Find where the given text appears and provide that cell's center as (x, y) coordinate. 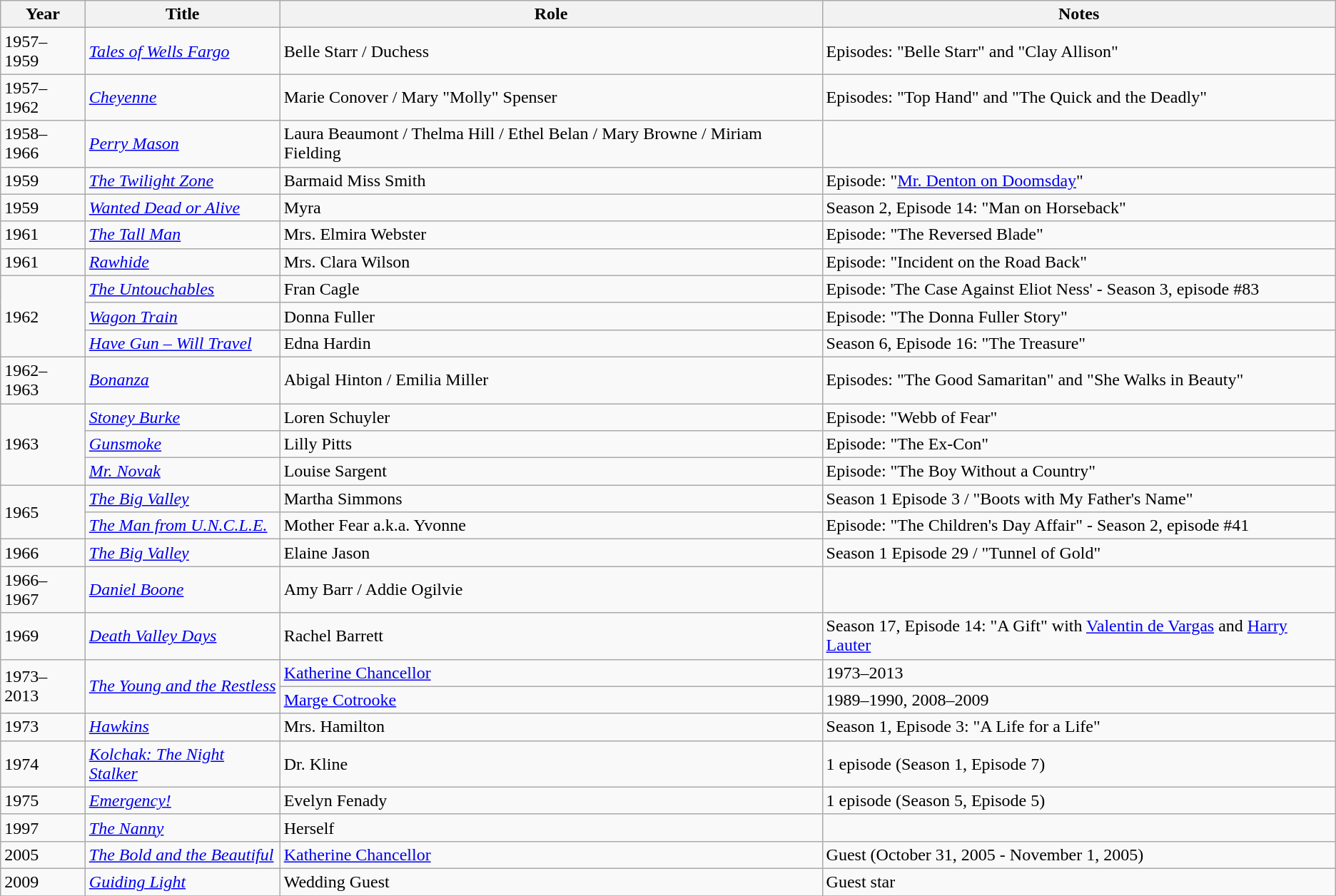
Guest (October 31, 2005 - November 1, 2005) (1079, 855)
Donna Fuller (551, 316)
Year (43, 14)
Death Valley Days (183, 636)
1997 (43, 828)
1973 (43, 727)
Guest star (1079, 882)
1989–1990, 2008–2009 (1079, 700)
1963 (43, 444)
2005 (43, 855)
1957–1962 (43, 97)
1 episode (Season 5, Episode 5) (1079, 800)
Abigal Hinton / Emilia Miller (551, 380)
Kolchak: The Night Stalker (183, 763)
Guiding Light (183, 882)
Title (183, 14)
Episodes: "Top Hand" and "The Quick and the Deadly" (1079, 97)
Laura Beaumont / Thelma Hill / Ethel Belan / Mary Browne / Miriam Fielding (551, 144)
The Twilight Zone (183, 180)
Daniel Boone (183, 589)
Wagon Train (183, 316)
Season 1 Episode 3 / "Boots with My Father's Name" (1079, 499)
Season 1, Episode 3: "A Life for a Life" (1079, 727)
1962 (43, 316)
Rachel Barrett (551, 636)
Lilly Pitts (551, 444)
Rawhide (183, 262)
Perry Mason (183, 144)
1969 (43, 636)
Myra (551, 208)
Amy Barr / Addie Ogilvie (551, 589)
Martha Simmons (551, 499)
Belle Starr / Duchess (551, 51)
Episode: "Webb of Fear" (1079, 417)
Hawkins (183, 727)
1975 (43, 800)
1966–1967 (43, 589)
Season 1 Episode 29 / "Tunnel of Gold" (1079, 553)
The Young and the Restless (183, 686)
1957–1959 (43, 51)
Mrs. Clara Wilson (551, 262)
Episode: "Incident on the Road Back" (1079, 262)
Marge Cotrooke (551, 700)
Wanted Dead or Alive (183, 208)
Evelyn Fenady (551, 800)
Gunsmoke (183, 444)
Elaine Jason (551, 553)
Emergency! (183, 800)
The Man from U.N.C.L.E. (183, 526)
Episode: "The Ex-Con" (1079, 444)
Mother Fear a.k.a. Yvonne (551, 526)
Tales of Wells Fargo (183, 51)
Season 17, Episode 14: "A Gift" with Valentin de Vargas and Harry Lauter (1079, 636)
The Untouchables (183, 289)
1958–1966 (43, 144)
Season 6, Episode 16: "The Treasure" (1079, 343)
Barmaid Miss Smith (551, 180)
Role (551, 14)
Loren Schuyler (551, 417)
Episode: "The Donna Fuller Story" (1079, 316)
The Bold and the Beautiful (183, 855)
The Nanny (183, 828)
Wedding Guest (551, 882)
Mrs. Elmira Webster (551, 235)
Notes (1079, 14)
Cheyenne (183, 97)
Episode: "The Boy Without a Country" (1079, 472)
1966 (43, 553)
Episode: "The Children's Day Affair" - Season 2, episode #41 (1079, 526)
Dr. Kline (551, 763)
Season 2, Episode 14: "Man on Horseback" (1079, 208)
Marie Conover / Mary "Molly" Spenser (551, 97)
Mrs. Hamilton (551, 727)
Episode: "Mr. Denton on Doomsday" (1079, 180)
Edna Hardin (551, 343)
Episode: 'The Case Against Eliot Ness' - Season 3, episode #83 (1079, 289)
Fran Cagle (551, 289)
Episodes: "The Good Samaritan" and "She Walks in Beauty" (1079, 380)
Stoney Burke (183, 417)
2009 (43, 882)
1 episode (Season 1, Episode 7) (1079, 763)
Episode: "The Reversed Blade" (1079, 235)
The Tall Man (183, 235)
Herself (551, 828)
1965 (43, 512)
1974 (43, 763)
Have Gun – Will Travel (183, 343)
Louise Sargent (551, 472)
1962–1963 (43, 380)
Bonanza (183, 380)
Episodes: "Belle Starr" and "Clay Allison" (1079, 51)
Mr. Novak (183, 472)
